Return [x, y] of the center of cell containing provided text 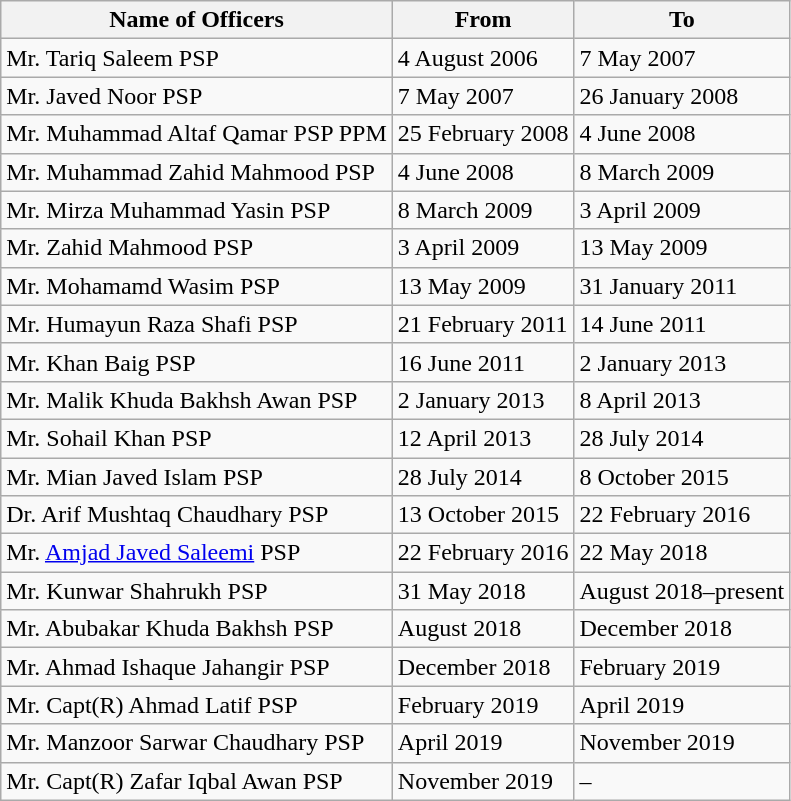
Mr. Kunwar Shahrukh PSP [197, 591]
14 June 2011 [682, 324]
To [682, 20]
12 April 2013 [483, 438]
Mr. Mohamamd Wasim PSP [197, 286]
Mr. Javed Noor PSP [197, 96]
16 June 2011 [483, 362]
Mr. Muhammad Zahid Mahmood PSP [197, 172]
8 April 2013 [682, 400]
Name of Officers [197, 20]
August 2018 [483, 629]
Mr. Abubakar Khuda Bakhsh PSP [197, 629]
Mr. Zahid Mahmood PSP [197, 248]
Mr. Humayun Raza Shafi PSP [197, 324]
31 January 2011 [682, 286]
Mr. Mian Javed Islam PSP [197, 477]
26 January 2008 [682, 96]
13 October 2015 [483, 515]
– [682, 781]
Mr. Amjad Javed Saleemi PSP [197, 553]
4 August 2006 [483, 58]
Dr. Arif Mushtaq Chaudhary PSP [197, 515]
Mr. Sohail Khan PSP [197, 438]
From [483, 20]
21 February 2011 [483, 324]
Mr. Malik Khuda Bakhsh Awan PSP [197, 400]
22 May 2018 [682, 553]
Mr. Manzoor Sarwar Chaudhary PSP [197, 743]
Mr. Tariq Saleem PSP [197, 58]
Mr. Mirza Muhammad Yasin PSP [197, 210]
25 February 2008 [483, 134]
Mr. Muhammad Altaf Qamar PSP PPM [197, 134]
Mr. Capt(R) Ahmad Latif PSP [197, 705]
31 May 2018 [483, 591]
Mr. Khan Baig PSP [197, 362]
Mr. Ahmad Ishaque Jahangir PSP [197, 667]
8 October 2015 [682, 477]
Mr. Capt(R) Zafar Iqbal Awan PSP [197, 781]
August 2018–present [682, 591]
